Detect which cell encompasses the target text, then output its (x, y) center coordinate. 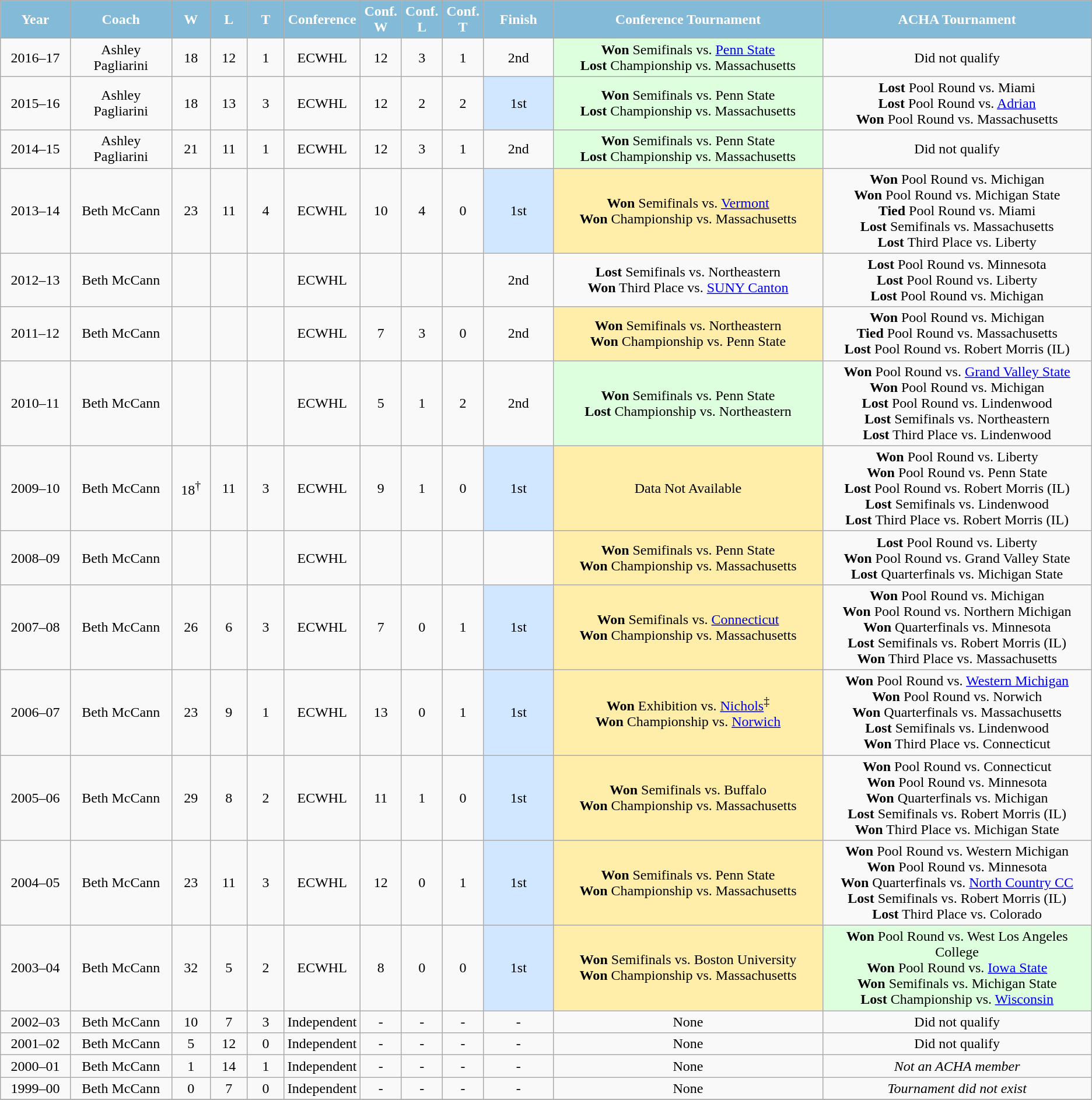
Finish (519, 20)
Year (35, 20)
Won Pool Round vs. Michigan Tied Pool Round vs. Massachusetts Lost Pool Round vs. Robert Morris (IL) (957, 334)
Lost Pool Round vs. Minnesota Lost Pool Round vs. Liberty Lost Pool Round vs. Michigan (957, 280)
Lost Pool Round vs. Miami Lost Pool Round vs. Adrian Won Pool Round vs. Massachusetts (957, 103)
2001–02 (35, 1044)
Won Semifinals vs. Connecticut Won Championship vs. Massachusetts (688, 627)
2016–17 (35, 57)
Coach (121, 20)
2013–14 (35, 211)
L (229, 20)
2011–12 (35, 334)
Won Semifinals vs. Buffalo Won Championship vs. Massachusetts (688, 797)
Won Semifinals vs. Northeastern Won Championship vs. Penn State (688, 334)
Won Semifinals vs. Penn State Lost Championship vs. Northeastern (688, 403)
Tournament did not exist (957, 1088)
Conf. T (463, 20)
Won Semifinals vs. Boston University Won Championship vs. Massachusetts (688, 968)
32 (191, 968)
6 (229, 627)
29 (191, 797)
2002–03 (35, 1022)
Not an ACHA member (957, 1066)
2010–11 (35, 403)
2012–13 (35, 280)
Won Pool Round vs. West Los Angeles College Won Pool Round vs. Iowa State Won Semifinals vs. Michigan State Lost Championship vs. Wisconsin (957, 968)
ACHA Tournament (957, 20)
2004–05 (35, 883)
2007–08 (35, 627)
14 (229, 1066)
21 (191, 149)
2015–16 (35, 103)
Conference (322, 20)
2006–07 (35, 712)
26 (191, 627)
2000–01 (35, 1066)
2005–06 (35, 797)
2003–04 (35, 968)
2008–09 (35, 558)
1999–00 (35, 1088)
T (265, 20)
Lost Semifinals vs. Northeastern Won Third Place vs. SUNY Canton (688, 280)
Conf. L (422, 20)
Won Exhibition vs. Nichols‡ Won Championship vs. Norwich (688, 712)
2009–10 (35, 488)
Conference Tournament (688, 20)
Lost Pool Round vs. Liberty Won Pool Round vs. Grand Valley State Lost Quarterfinals vs. Michigan State (957, 558)
Won Semifinals vs. Vermont Won Championship vs. Massachusetts (688, 211)
Data Not Available (688, 488)
18† (191, 488)
W (191, 20)
2014–15 (35, 149)
Conf. W (381, 20)
